Detect which cell encompasses the target text, then output its (X, Y) center coordinate. 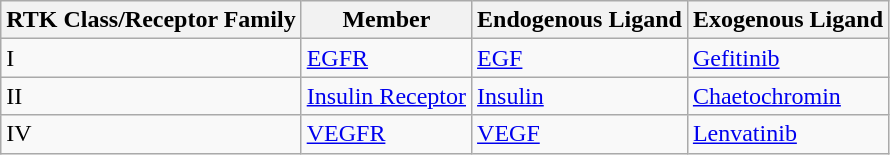
VEGF (580, 134)
EGF (580, 58)
IV (151, 134)
Member (386, 20)
Chaetochromin (788, 96)
I (151, 58)
II (151, 96)
Insulin Receptor (386, 96)
RTK Class/Receptor Family (151, 20)
Exogenous Ligand (788, 20)
Gefitinib (788, 58)
Lenvatinib (788, 134)
Insulin (580, 96)
VEGFR (386, 134)
Endogenous Ligand (580, 20)
EGFR (386, 58)
